From the cell containing the given text, extract its center point as [x, y] coordinate. 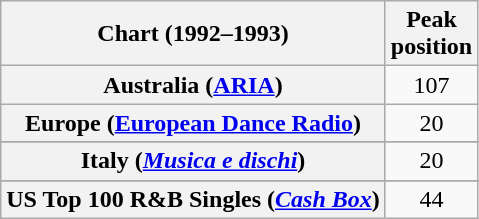
US Top 100 R&B Singles (Cash Box) [194, 199]
Peakposition [431, 34]
Europe (European Dance Radio) [194, 123]
107 [431, 85]
Australia (ARIA) [194, 85]
Italy (Musica e dischi) [194, 161]
44 [431, 199]
Chart (1992–1993) [194, 34]
